For the text-containing cell, return its midpoint in (x, y) coordinate format. 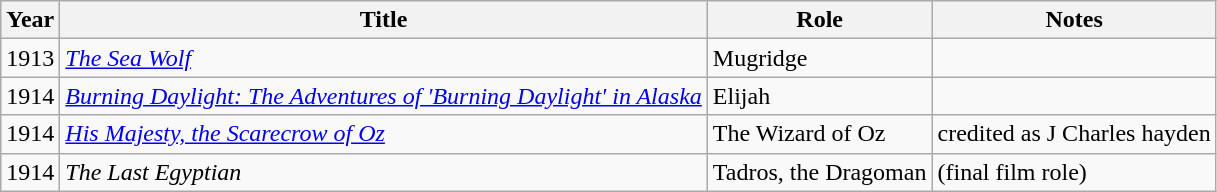
The Wizard of Oz (820, 134)
Burning Daylight: The Adventures of 'Burning Daylight' in Alaska (384, 96)
Role (820, 20)
The Last Egyptian (384, 172)
Mugridge (820, 58)
Year (30, 20)
credited as J Charles hayden (1074, 134)
Notes (1074, 20)
Elijah (820, 96)
(final film role) (1074, 172)
Title (384, 20)
His Majesty, the Scarecrow of Oz (384, 134)
The Sea Wolf (384, 58)
1913 (30, 58)
Tadros, the Dragoman (820, 172)
